Find where the given text appears and provide that cell's center as [x, y] coordinate. 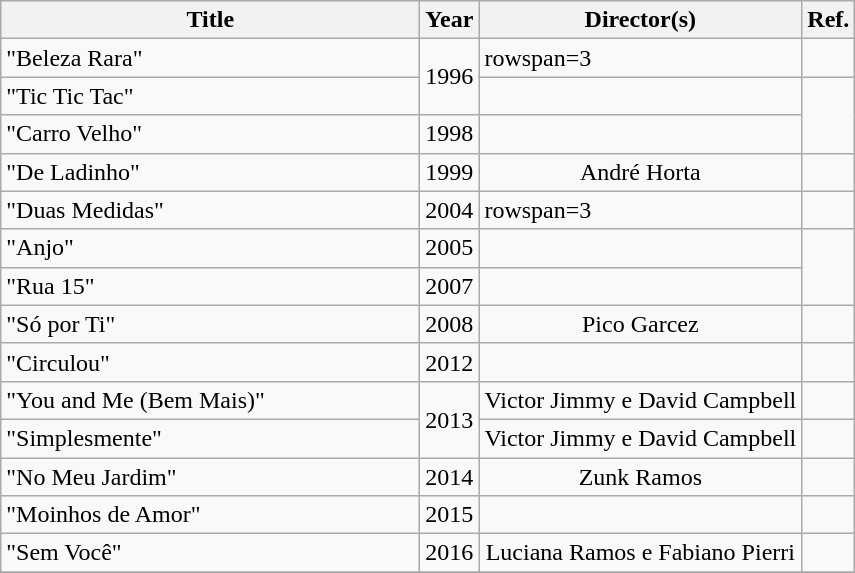
"De Ladinho" [210, 172]
1998 [450, 134]
2012 [450, 362]
2005 [450, 248]
"Rua 15" [210, 286]
Title [210, 20]
"Carro Velho" [210, 134]
2014 [450, 477]
Ref. [828, 20]
"You and Me (Bem Mais)" [210, 400]
"Moinhos de Amor" [210, 515]
"Só por Ti" [210, 324]
"Simplesmente" [210, 438]
"Sem Você" [210, 553]
2015 [450, 515]
"Beleza Rara" [210, 58]
Year [450, 20]
André Horta [640, 172]
2008 [450, 324]
"Tic Tic Tac" [210, 96]
Luciana Ramos e Fabiano Pierri [640, 553]
1996 [450, 77]
Pico Garcez [640, 324]
"Circulou" [210, 362]
"Anjo" [210, 248]
2016 [450, 553]
Zunk Ramos [640, 477]
"No Meu Jardim" [210, 477]
"Duas Medidas" [210, 210]
2007 [450, 286]
2013 [450, 419]
1999 [450, 172]
2004 [450, 210]
Director(s) [640, 20]
